Provide the [x, y] coordinate of the cell's center where the given text is located.  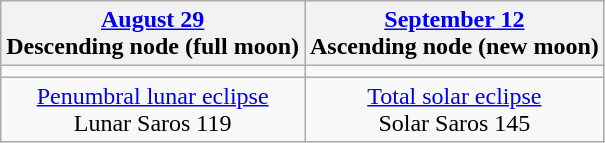
Total solar eclipseSolar Saros 145 [454, 110]
September 12Ascending node (new moon) [454, 34]
Penumbral lunar eclipseLunar Saros 119 [153, 110]
August 29Descending node (full moon) [153, 34]
